Provide the [X, Y] coordinate of the cell's center where the given text is located.  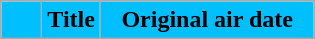
Title [72, 20]
Original air date [207, 20]
